Search for the cell housing the specified text and yield its (x, y) center coordinate. 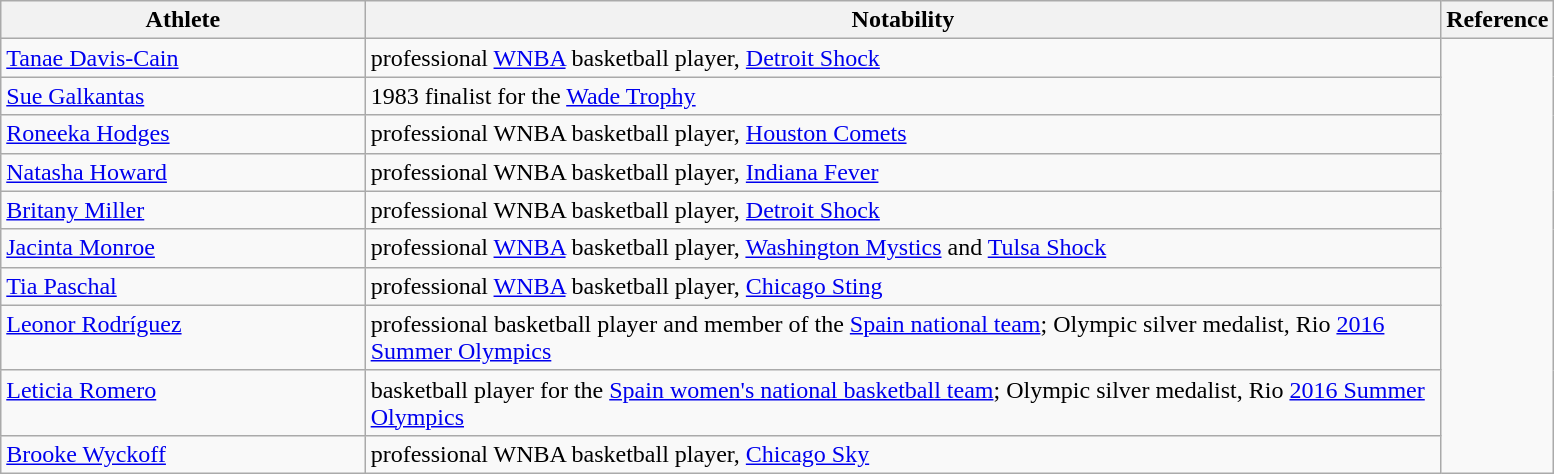
Leonor Rodríguez (183, 338)
basketball player for the Spain women's national basketball team; Olympic silver medalist, Rio 2016 Summer Olympics (903, 402)
professional basketball player and member of the Spain national team; Olympic silver medalist, Rio 2016 Summer Olympics (903, 338)
Roneeka Hodges (183, 134)
Natasha Howard (183, 172)
Tia Paschal (183, 286)
Reference (1498, 20)
professional WNBA basketball player, Houston Comets (903, 134)
1983 finalist for the Wade Trophy (903, 96)
Notability (903, 20)
Brooke Wyckoff (183, 454)
Jacinta Monroe (183, 248)
professional WNBA basketball player, Indiana Fever (903, 172)
Tanae Davis-Cain (183, 58)
professional WNBA basketball player, Chicago Sting (903, 286)
Britany Miller (183, 210)
professional WNBA basketball player, Washington Mystics and Tulsa Shock (903, 248)
professional WNBA basketball player, Chicago Sky (903, 454)
Leticia Romero (183, 402)
Sue Galkantas (183, 96)
Athlete (183, 20)
